Determine the (X, Y) coordinate at the center of the cell enclosing the given text.  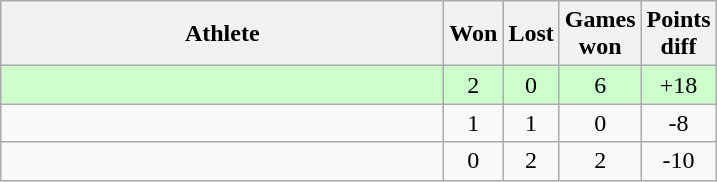
+18 (678, 85)
Pointsdiff (678, 34)
-8 (678, 123)
Won (474, 34)
6 (600, 85)
Athlete (222, 34)
-10 (678, 161)
Lost (531, 34)
Gameswon (600, 34)
